Return (x, y) of the center of cell containing provided text 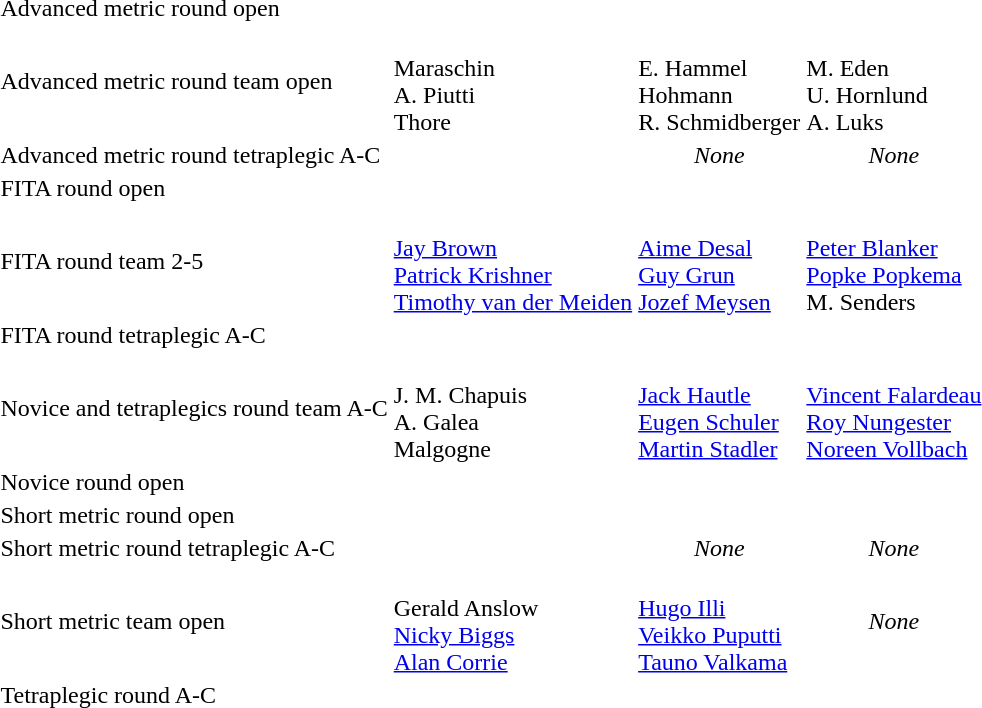
Aime Desal Guy Grun Jozef Meysen (720, 262)
E. Hammel Hohmann R. Schmidberger (720, 82)
J. M. Chapuis A. Galea Malgogne (512, 408)
Jack Hautle Eugen Schuler Martin Stadler (720, 408)
Gerald Anslow Nicky Biggs Alan Corrie (512, 622)
Hugo Illi Veikko Puputti Tauno Valkama (720, 622)
Jay Brown Patrick Krishner Timothy van der Meiden (512, 262)
Maraschin A. Piutti Thore (512, 82)
